Scan for the cell matching the given text and deliver its [X, Y] coordinate at center. 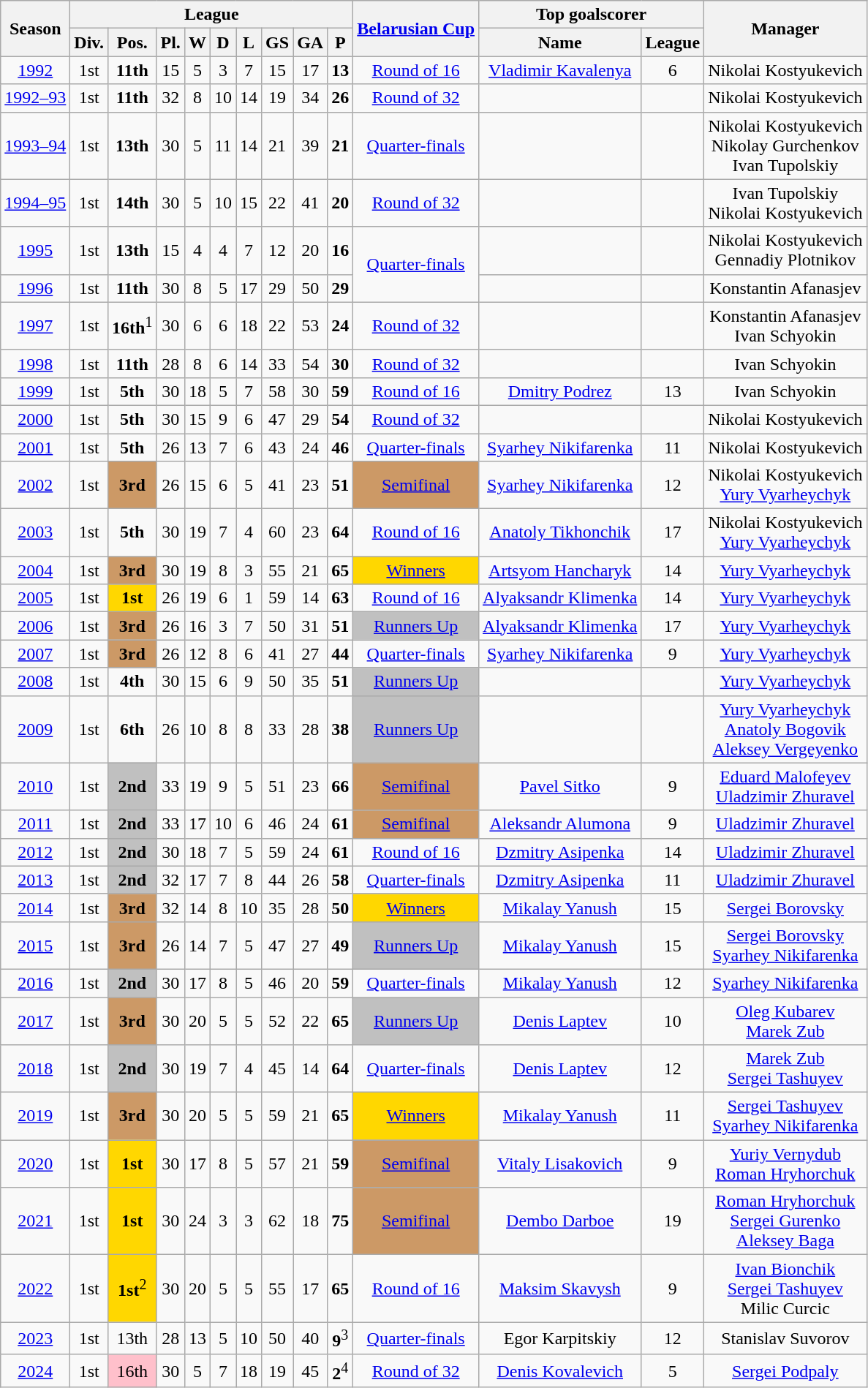
62 [278, 1221]
93 [341, 1338]
66 [341, 787]
2021 [35, 1221]
43 [278, 447]
Belarusian Cup [416, 29]
60 [278, 532]
2004 [35, 570]
L [249, 42]
2015 [35, 945]
Pl. [170, 42]
2007 [35, 654]
Egor Karpitskiy [560, 1338]
53 [310, 326]
2008 [35, 682]
Eduard Malofeyev Uladzimir Zhuravel [785, 787]
Denis Kovalevich [560, 1370]
D [222, 42]
GS [278, 42]
2020 [35, 1164]
2024 [35, 1370]
Anatoly Tikhonchik [560, 532]
1993–94 [35, 146]
Sergei Podpaly [785, 1370]
Maksim Skavysh [560, 1289]
Vitaly Lisakovich [560, 1164]
P [341, 42]
Ivan Tupolskiy Nikolai Kostyukevich [785, 203]
Stanislav Suvorov [785, 1338]
Konstantin Afanasjev [785, 288]
2000 [35, 419]
2012 [35, 852]
75 [341, 1221]
14th [132, 203]
1st2 [132, 1289]
2017 [35, 1021]
Sergei Tashuyev Syarhey Nikifarenka [785, 1116]
Oleg Kubarev Marek Zub [785, 1021]
2018 [35, 1069]
2006 [35, 626]
2013 [35, 880]
Yury Vyarheychyk Anatoly Bogovik Aleksey Vergeyenko [785, 729]
40 [310, 1338]
6th [132, 729]
52 [278, 1021]
Pos. [132, 42]
57 [278, 1164]
Artsyom Hancharyk [560, 570]
Aleksandr Alumona [560, 824]
2019 [35, 1116]
Season [35, 29]
Marek Zub Sergei Tashuyev [785, 1069]
Top goalscorer [592, 15]
39 [310, 146]
38 [341, 729]
1994–95 [35, 203]
1995 [35, 250]
Manager [785, 29]
2001 [35, 447]
W [197, 42]
1998 [35, 363]
4th [132, 682]
2022 [35, 1289]
Nikolai Kostyukevich Nikolay Gurchenkov Ivan Tupolskiy [785, 146]
2010 [35, 787]
Roman Hryhorchuk Sergei Gurenko Aleksey Baga [785, 1221]
2002 [35, 486]
Dmitry Podrez [560, 391]
Sergei Borovsky [785, 908]
2011 [35, 824]
Name [560, 42]
1992–93 [35, 98]
2023 [35, 1338]
31 [310, 626]
1997 [35, 326]
63 [341, 598]
Div. [89, 42]
Vladimir Kavalenya [560, 70]
2016 [35, 983]
1992 [35, 70]
2005 [35, 598]
Nikolai Kostyukevich Gennadiy Plotnikov [785, 250]
Dembo Darboe [560, 1221]
1 [249, 598]
1996 [35, 288]
Konstantin Afanasjev Ivan Schyokin [785, 326]
Ivan Bionchik Sergei Tashuyev Milic Curcic [785, 1289]
16th1 [132, 326]
Sergei Borovsky Syarhey Nikifarenka [785, 945]
2003 [35, 532]
Pavel Sitko [560, 787]
2009 [35, 729]
16th [132, 1370]
GA [310, 42]
Yuriy Vernydub Roman Hryhorchuk [785, 1164]
49 [341, 945]
1999 [35, 391]
2014 [35, 908]
34 [310, 98]
